Output the [x, y] coordinate of the center of the cell containing the given text.  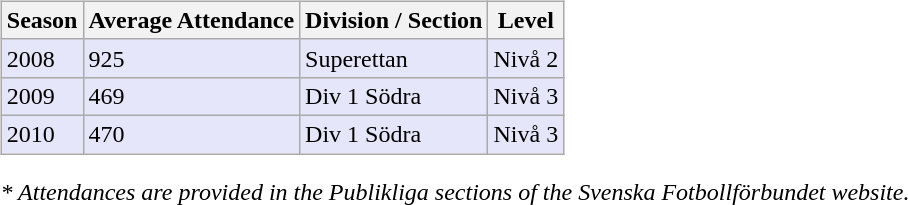
925 [192, 58]
Superettan [394, 58]
2009 [42, 96]
2010 [42, 134]
Division / Section [394, 20]
469 [192, 96]
Level [526, 20]
470 [192, 134]
Season [42, 20]
2008 [42, 58]
Nivå 2 [526, 58]
Average Attendance [192, 20]
